Find where the given text appears and provide that cell's center as [x, y] coordinate. 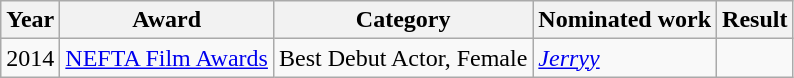
Result [755, 20]
Award [167, 20]
Nominated work [625, 20]
Category [402, 20]
NEFTA Film Awards [167, 58]
Best Debut Actor, Female [402, 58]
Year [30, 20]
2014 [30, 58]
Jerryy [625, 58]
